Return [x, y] of the center of cell containing provided text 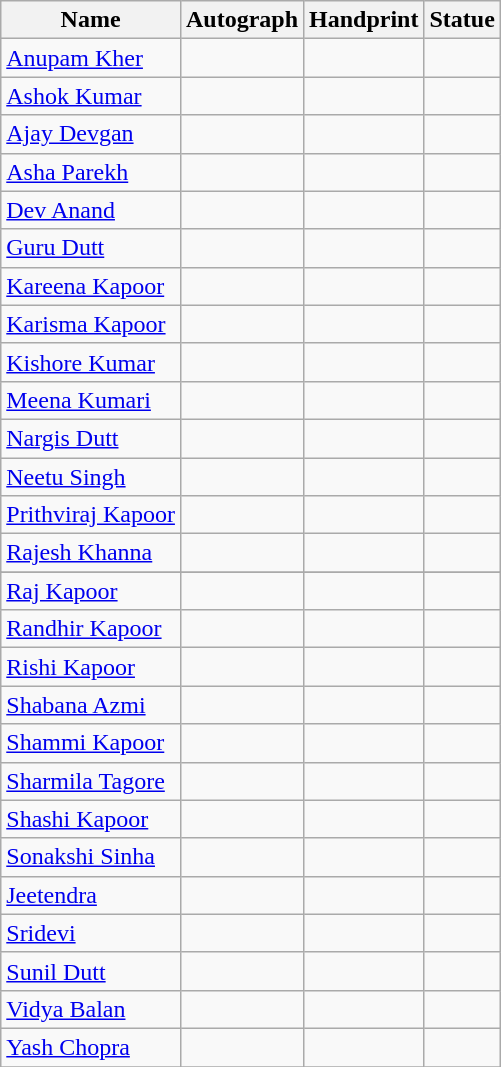
Yash Chopra [91, 1047]
Meena Kumari [91, 400]
Statue [462, 20]
Shammi Kapoor [91, 743]
Name [91, 20]
Guru Dutt [91, 248]
Kishore Kumar [91, 362]
Rishi Kapoor [91, 667]
Sridevi [91, 933]
Raj Kapoor [91, 591]
Rajesh Khanna [91, 553]
Karisma Kapoor [91, 324]
Anupam Kher [91, 58]
Jeetendra [91, 895]
Autograph [242, 20]
Ajay Devgan [91, 134]
Ashok Kumar [91, 96]
Sonakshi Sinha [91, 857]
Shashi Kapoor [91, 819]
Asha Parekh [91, 172]
Nargis Dutt [91, 438]
Prithviraj Kapoor [91, 515]
Shabana Azmi [91, 705]
Dev Anand [91, 210]
Neetu Singh [91, 477]
Handprint [364, 20]
Sharmila Tagore [91, 781]
Vidya Balan [91, 1009]
Kareena Kapoor [91, 286]
Randhir Kapoor [91, 629]
Sunil Dutt [91, 971]
